Detect which cell encompasses the target text, then output its (x, y) center coordinate. 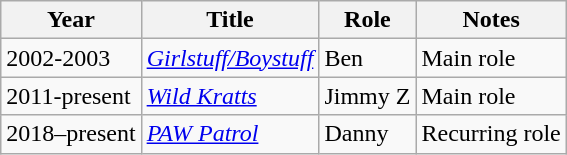
Notes (491, 20)
Jimmy Z (368, 96)
Girlstuff/Boystuff (230, 58)
Recurring role (491, 134)
2002-2003 (71, 58)
Danny (368, 134)
2018–present (71, 134)
Title (230, 20)
Year (71, 20)
Role (368, 20)
PAW Patrol (230, 134)
Ben (368, 58)
2011-present (71, 96)
Wild Kratts (230, 96)
